Return the [X, Y] coordinate for the center point of the cell that contains the specified text.  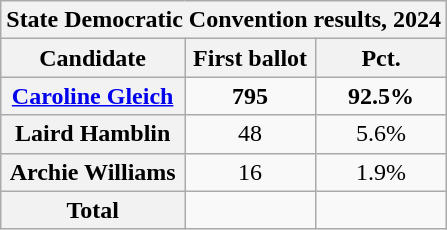
Archie Williams [93, 172]
Candidate [93, 58]
16 [250, 172]
Total [93, 210]
5.6% [382, 134]
Caroline Gleich [93, 96]
48 [250, 134]
Pct. [382, 58]
State Democratic Convention results, 2024 [224, 20]
1.9% [382, 172]
92.5% [382, 96]
795 [250, 96]
First ballot [250, 58]
Laird Hamblin [93, 134]
